Determine the (X, Y) coordinate at the center of the cell enclosing the given text.  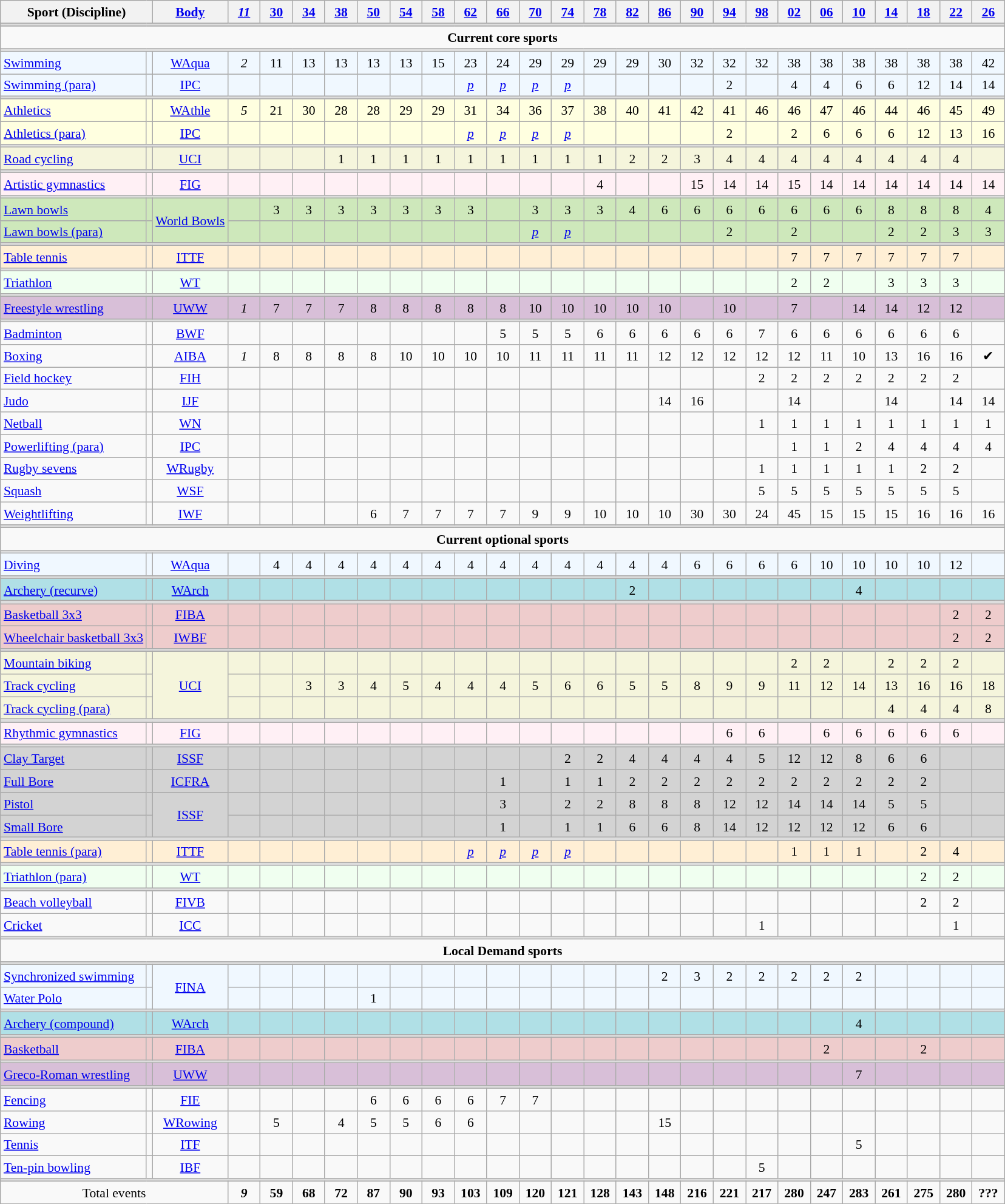
66 (502, 12)
Rugby sevens (73, 468)
World Bowls (190, 220)
148 (665, 1192)
221 (729, 1192)
Current optional sports (502, 539)
06 (827, 12)
94 (729, 12)
ITF (190, 1145)
70 (535, 12)
49 (988, 110)
Netball (73, 424)
87 (374, 1192)
WAthle (190, 110)
Total events (114, 1192)
86 (665, 12)
Clay Target (73, 759)
WSF (190, 490)
Swimming (73, 62)
31 (471, 110)
Swimming (para) (73, 85)
Ten-pin bowling (73, 1168)
261 (891, 1192)
128 (600, 1192)
247 (827, 1192)
Body (190, 12)
Pistol (73, 803)
59 (277, 1192)
82 (632, 12)
ICFRA (190, 780)
IWF (190, 513)
Track cycling (73, 686)
78 (600, 12)
Archery (compound) (73, 1023)
Table tennis (73, 257)
WRugby (190, 468)
IJF (190, 401)
Athletics (73, 110)
21 (277, 110)
54 (405, 12)
Judo (73, 401)
Basketball 3x3 (73, 614)
??? (988, 1192)
BWF (190, 333)
Triathlon (para) (73, 876)
Beach volleyball (73, 902)
217 (762, 1192)
103 (471, 1192)
FIE (190, 1100)
26 (988, 12)
WN (190, 424)
Athletics (para) (73, 132)
22 (955, 12)
Freestyle wrestling (73, 307)
WRowing (190, 1121)
216 (697, 1192)
Full Bore (73, 780)
109 (502, 1192)
Track cycling (para) (73, 708)
143 (632, 1192)
Local Demand sports (502, 950)
Table tennis (para) (73, 851)
Cricket (73, 925)
68 (308, 1192)
Weightlifting (73, 513)
02 (794, 12)
74 (568, 12)
FIH (190, 377)
Rowing (73, 1121)
Badminton (73, 333)
Diving (73, 564)
IWBF (190, 637)
✔ (988, 356)
23 (471, 62)
50 (374, 12)
AIBA (190, 356)
Lawn bowls (73, 209)
Squash (73, 490)
IBF (190, 1168)
FINA (190, 987)
37 (568, 110)
Road cycling (73, 158)
Water Polo (73, 998)
93 (438, 1192)
58 (438, 12)
283 (859, 1192)
275 (924, 1192)
Triathlon (73, 283)
Field hockey (73, 377)
44 (891, 110)
Basketball (73, 1049)
Small Bore (73, 827)
Synchronized swimming (73, 976)
40 (632, 110)
98 (762, 12)
62 (471, 12)
121 (568, 1192)
Archery (recurve) (73, 590)
Artistic gymnastics (73, 183)
Tennis (73, 1145)
Fencing (73, 1100)
47 (827, 110)
Lawn bowls (para) (73, 232)
Current core sports (502, 38)
Greco-Roman wrestling (73, 1074)
Boxing (73, 356)
120 (535, 1192)
Wheelchair basketball 3x3 (73, 637)
Sport (Discipline) (76, 12)
Powerlifting (para) (73, 445)
Mountain biking (73, 663)
36 (535, 110)
ICC (190, 925)
FIVB (190, 902)
Rhythmic gymnastics (73, 733)
72 (341, 1192)
